Extract the (X, Y) coordinate from the center of the cell holding the provided text.  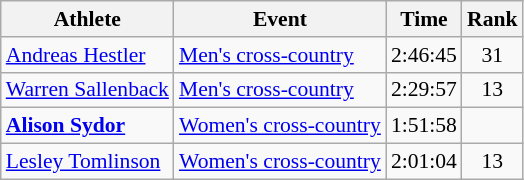
Andreas Hestler (88, 55)
Rank (492, 19)
Athlete (88, 19)
Time (424, 19)
2:29:57 (424, 90)
2:01:04 (424, 162)
2:46:45 (424, 55)
Lesley Tomlinson (88, 162)
Warren Sallenback (88, 90)
1:51:58 (424, 126)
Event (280, 19)
Alison Sydor (88, 126)
31 (492, 55)
